Provide the (X, Y) coordinate of the cell's center where the given text is located.  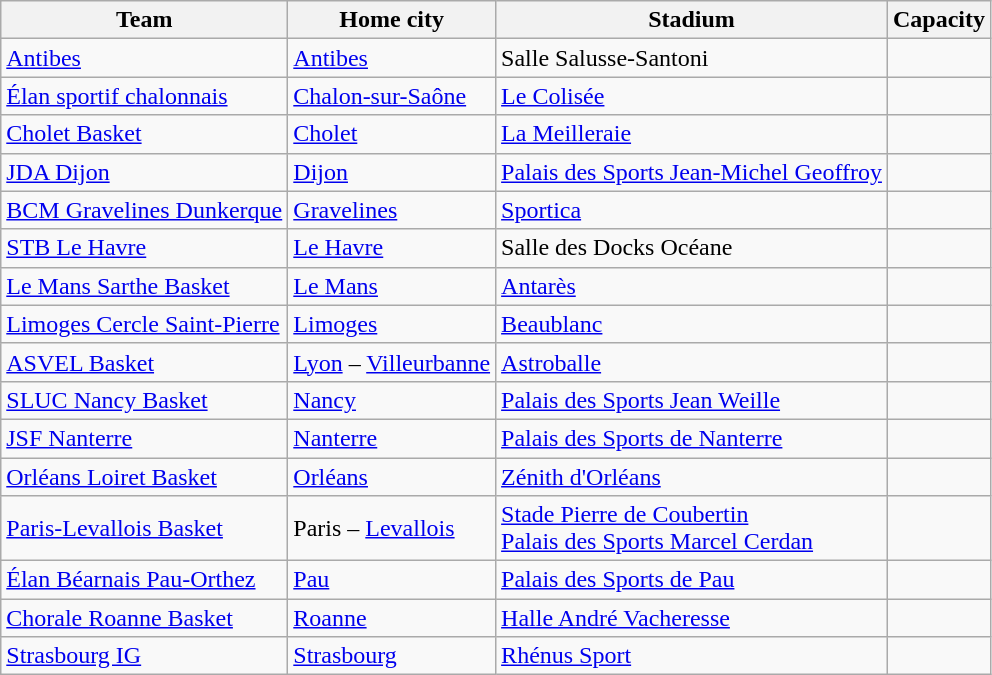
SLUC Nancy Basket (144, 400)
Chalon-sur-Saône (392, 96)
BCM Gravelines Dunkerque (144, 210)
Salle des Docks Océane (692, 248)
ASVEL Basket (144, 362)
Rhénus Sport (692, 656)
Paris – Levallois (392, 528)
Le Mans (392, 286)
Élan Béarnais Pau-Orthez (144, 580)
Nanterre (392, 438)
Limoges Cercle Saint-Pierre (144, 324)
STB Le Havre (144, 248)
Antarès (692, 286)
Nancy (392, 400)
Orléans Loiret Basket (144, 477)
JSF Nanterre (144, 438)
Orléans (392, 477)
Strasbourg IG (144, 656)
Palais des Sports de Nanterre (692, 438)
Palais des Sports de Pau (692, 580)
Home city (392, 20)
Élan sportif chalonnais (144, 96)
Lyon – Villeurbanne (392, 362)
Halle André Vacheresse (692, 618)
Stade Pierre de Coubertin Palais des Sports Marcel Cerdan (692, 528)
Paris-Levallois Basket (144, 528)
Zénith d'Orléans (692, 477)
Palais des Sports Jean Weille (692, 400)
JDA Dijon (144, 172)
Cholet (392, 134)
Palais des Sports Jean-Michel Geoffroy (692, 172)
Sportica (692, 210)
Beaublanc (692, 324)
Dijon (392, 172)
Limoges (392, 324)
Pau (392, 580)
Salle Salusse-Santoni (692, 58)
Le Havre (392, 248)
Le Colisée (692, 96)
Team (144, 20)
Astroballe (692, 362)
Roanne (392, 618)
Gravelines (392, 210)
Stadium (692, 20)
La Meilleraie (692, 134)
Capacity (938, 20)
Chorale Roanne Basket (144, 618)
Le Mans Sarthe Basket (144, 286)
Strasbourg (392, 656)
Cholet Basket (144, 134)
